Provide the (X, Y) coordinate of the cell's center where the given text is located.  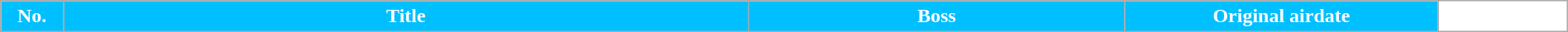
Title (407, 16)
Boss (936, 16)
No. (32, 16)
Original airdate (1282, 16)
